Locate the cell with the specified text and output its [X, Y] center coordinate. 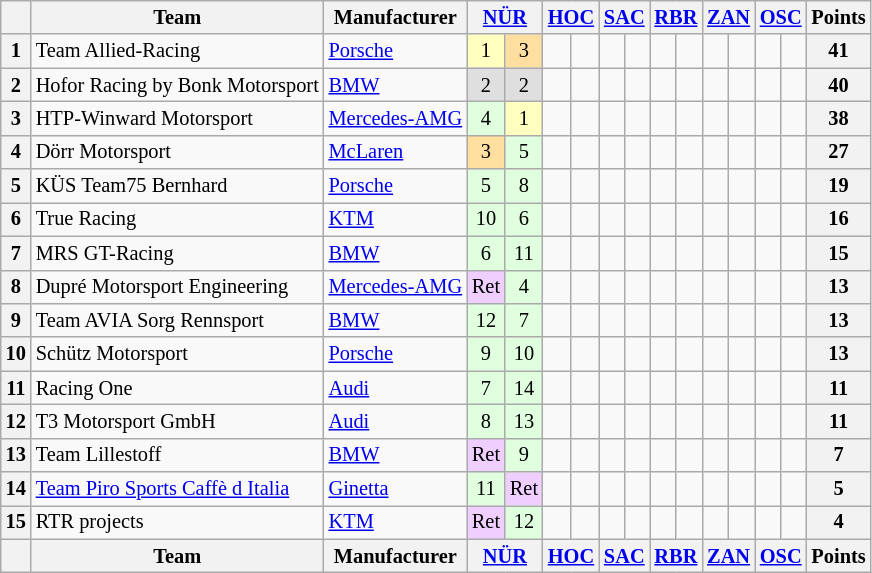
HTP-Winward Motorsport [178, 118]
Team Piro Sports Caffè d Italia [178, 489]
38 [839, 118]
Schütz Motorsport [178, 354]
T3 Motorsport GmbH [178, 421]
Dörr Motorsport [178, 152]
Dupré Motorsport Engineering [178, 287]
Team Allied-Racing [178, 51]
KÜS Team75 Bernhard [178, 186]
19 [839, 186]
True Racing [178, 219]
40 [839, 85]
McLaren [396, 152]
MRS GT-Racing [178, 253]
Team AVIA Sorg Rennsport [178, 320]
Hofor Racing by Bonk Motorsport [178, 85]
27 [839, 152]
Ginetta [396, 489]
Racing One [178, 388]
RTR projects [178, 522]
16 [839, 219]
Team Lillestoff [178, 455]
41 [839, 51]
